For the text-containing cell, return its midpoint in (x, y) coordinate format. 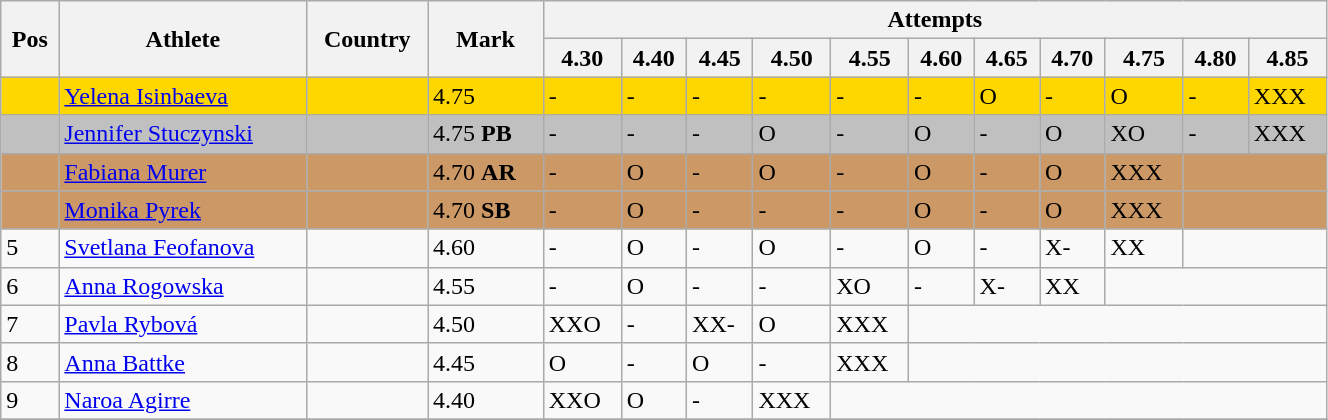
Pavla Rybová (183, 324)
Attempts (934, 20)
Fabiana Murer (183, 172)
Anna Battke (183, 362)
Naroa Agirre (183, 400)
Pos (30, 39)
7 (30, 324)
XX- (720, 324)
5 (30, 248)
4.30 (582, 58)
Athlete (183, 39)
Monika Pyrek (183, 210)
Country (368, 39)
9 (30, 400)
4.70 (1072, 58)
6 (30, 286)
Jennifer Stuczynski (183, 134)
Yelena Isinbaeva (183, 96)
8 (30, 362)
Svetlana Feofanova (183, 248)
Mark (486, 39)
4.70 SB (486, 210)
4.65 (1006, 58)
4.75 PB (486, 134)
4.85 (1287, 58)
Anna Rogowska (183, 286)
4.70 AR (486, 172)
4.80 (1216, 58)
